Return (x, y) of the center of cell containing provided text 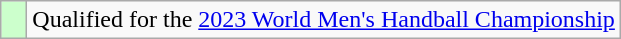
Qualified for the 2023 World Men's Handball Championship (324, 20)
